Find where the given text appears and provide that cell's center as [x, y] coordinate. 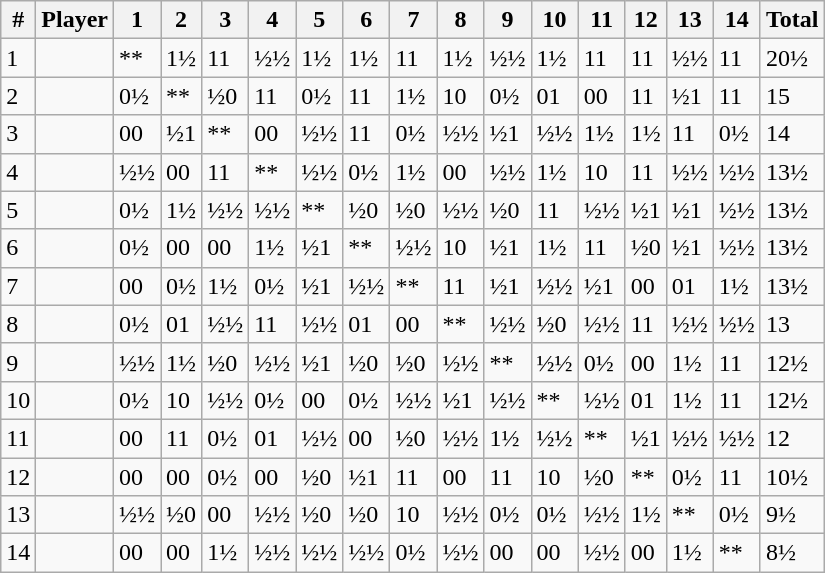
9½ [792, 515]
8½ [792, 553]
20½ [792, 58]
15 [792, 96]
Total [792, 20]
Player [75, 20]
10½ [792, 477]
# [18, 20]
